Extract the (x, y) coordinate from the center of the cell holding the provided text.  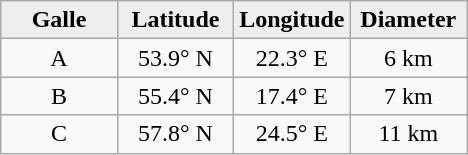
A (59, 58)
7 km (408, 96)
53.9° N (175, 58)
Galle (59, 20)
B (59, 96)
6 km (408, 58)
55.4° N (175, 96)
C (59, 134)
24.5° E (292, 134)
57.8° N (175, 134)
22.3° E (292, 58)
Latitude (175, 20)
17.4° E (292, 96)
Diameter (408, 20)
11 km (408, 134)
Longitude (292, 20)
